Find where the given text appears and provide that cell's center as (x, y) coordinate. 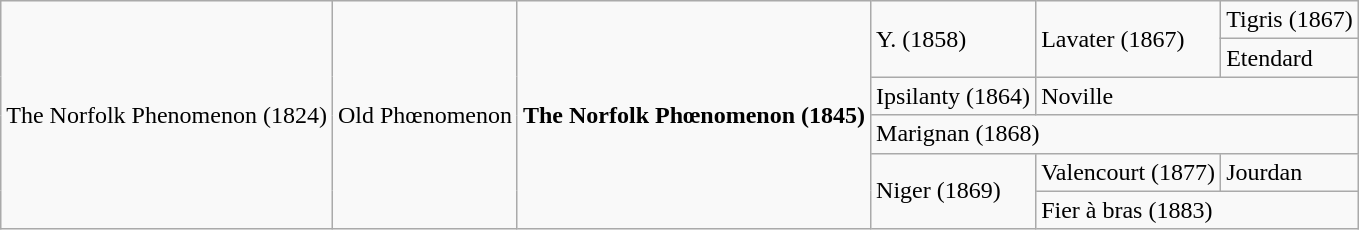
Etendard (1290, 58)
Niger (1869) (954, 191)
Lavater (1867) (1128, 39)
Valencourt (1877) (1128, 172)
Noville (1198, 96)
Y. (1858) (954, 39)
Jourdan (1290, 172)
The Norfolk Phenomenon (1824) (167, 115)
Fier à bras (1883) (1198, 210)
The Norfolk Phœnomenon (1845) (694, 115)
Old Phœnomenon (424, 115)
Marignan (1868) (1115, 134)
Ipsilanty (1864) (954, 96)
Tigris (1867) (1290, 20)
